Detect which cell encompasses the target text, then output its (x, y) center coordinate. 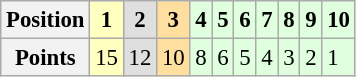
Points (46, 58)
12 (140, 58)
9 (311, 20)
15 (106, 58)
7 (267, 20)
Position (46, 20)
